Determine the [x, y] coordinate at the center of the cell enclosing the given text.  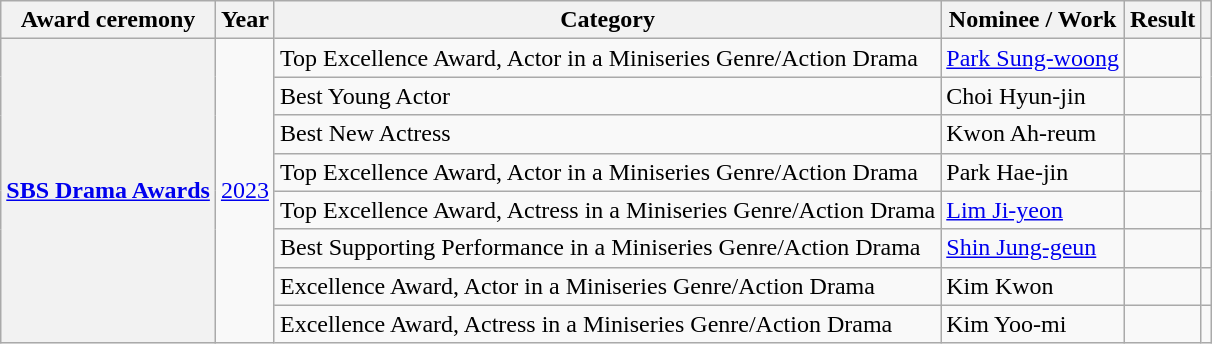
2023 [244, 191]
Kwon Ah-reum [1033, 134]
Best Supporting Performance in a Miniseries Genre/Action Drama [607, 248]
Kim Yoo-mi [1033, 324]
Kim Kwon [1033, 286]
Lim Ji-yeon [1033, 210]
Shin Jung-geun [1033, 248]
Top Excellence Award, Actress in a Miniseries Genre/Action Drama [607, 210]
Best Young Actor [607, 96]
Result [1162, 20]
Park Sung-woong [1033, 58]
Excellence Award, Actress in a Miniseries Genre/Action Drama [607, 324]
Park Hae-jin [1033, 172]
Nominee / Work [1033, 20]
Award ceremony [108, 20]
Year [244, 20]
SBS Drama Awards [108, 191]
Best New Actress [607, 134]
Excellence Award, Actor in a Miniseries Genre/Action Drama [607, 286]
Choi Hyun-jin [1033, 96]
Category [607, 20]
